Provide the (X, Y) coordinate of the cell's center where the given text is located.  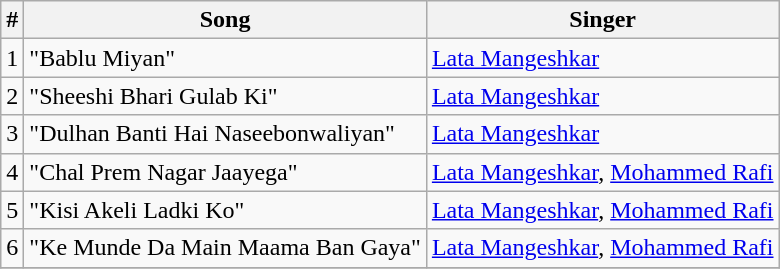
Song (226, 20)
"Kisi Akeli Ladki Ko" (226, 210)
"Sheeshi Bhari Gulab Ki" (226, 96)
# (12, 20)
"Dulhan Banti Hai Naseebonwaliyan" (226, 134)
"Ke Munde Da Main Maama Ban Gaya" (226, 248)
"Chal Prem Nagar Jaayega" (226, 172)
3 (12, 134)
6 (12, 248)
Singer (602, 20)
2 (12, 96)
5 (12, 210)
"Bablu Miyan" (226, 58)
1 (12, 58)
4 (12, 172)
